Return [X, Y] of the center of cell containing provided text 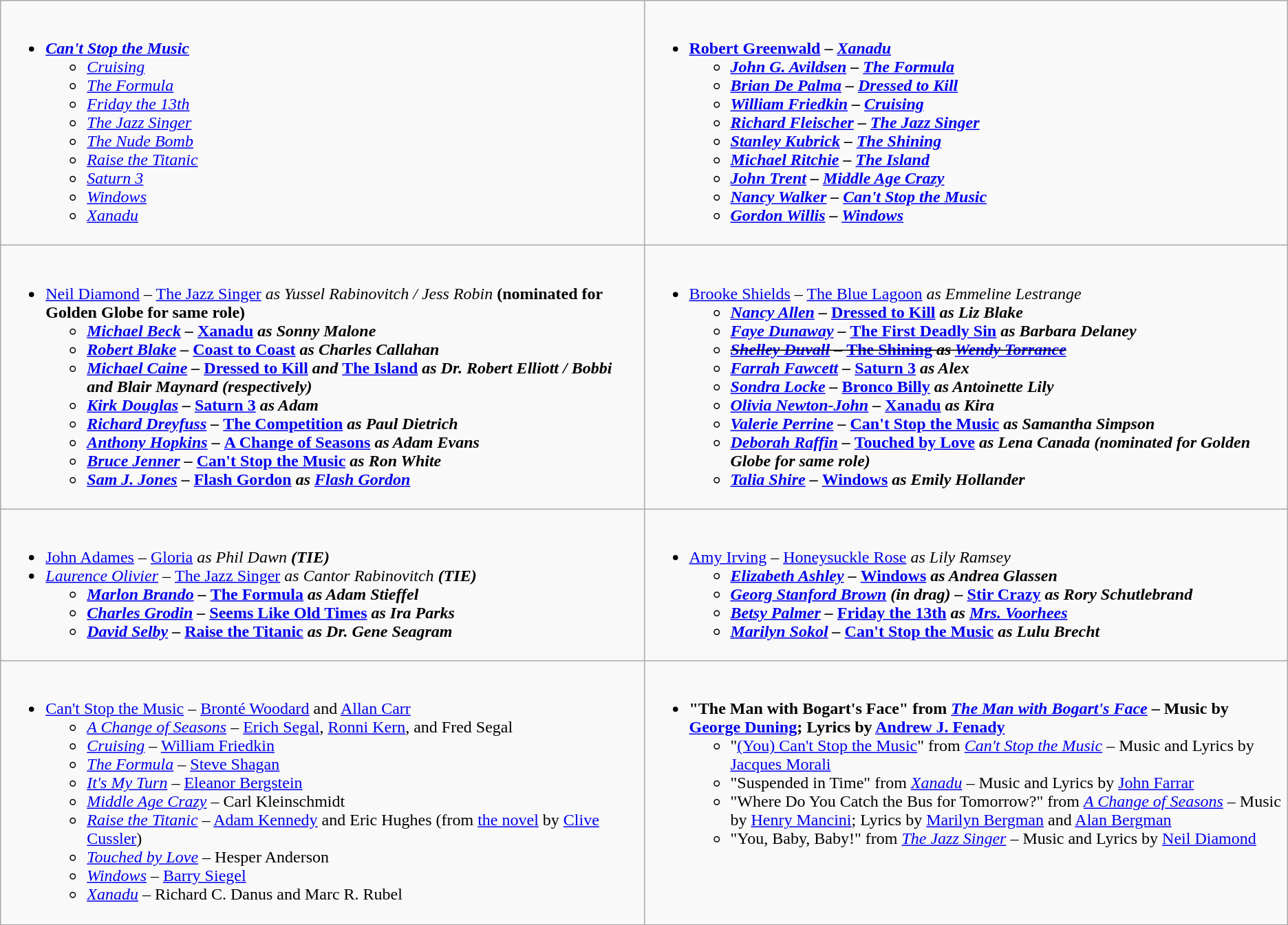
Can't Stop the MusicCruisingThe FormulaFriday the 13thThe Jazz SingerThe Nude BombRaise the TitanicSaturn 3WindowsXanadu [322, 123]
